Capture the cell that displays the provided text and extract its [X, Y] central coordinate. 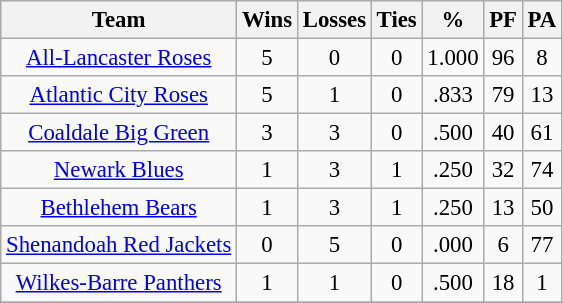
40 [503, 133]
% [453, 20]
61 [542, 133]
Atlantic City Roses [119, 95]
18 [503, 283]
8 [542, 58]
PA [542, 20]
96 [503, 58]
.833 [453, 95]
6 [503, 245]
Losses [334, 20]
Ties [396, 20]
32 [503, 170]
Newark Blues [119, 170]
Coaldale Big Green [119, 133]
Wins [268, 20]
PF [503, 20]
Bethlehem Bears [119, 208]
77 [542, 245]
.000 [453, 245]
50 [542, 208]
Team [119, 20]
79 [503, 95]
74 [542, 170]
All-Lancaster Roses [119, 58]
Shenandoah Red Jackets [119, 245]
1.000 [453, 58]
Wilkes-Barre Panthers [119, 283]
